For the text-containing cell, return its midpoint in (X, Y) coordinate format. 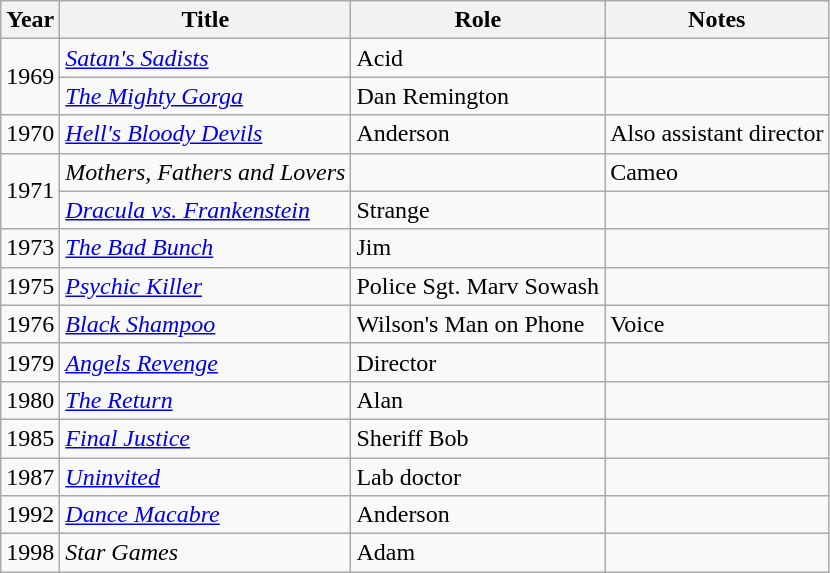
Black Shampoo (206, 324)
Jim (478, 248)
Angels Revenge (206, 362)
Voice (717, 324)
1971 (30, 191)
Psychic Killer (206, 286)
Hell's Bloody Devils (206, 134)
1969 (30, 77)
1992 (30, 515)
Also assistant director (717, 134)
Mothers, Fathers and Lovers (206, 172)
1980 (30, 400)
Role (478, 20)
Final Justice (206, 438)
Wilson's Man on Phone (478, 324)
Alan (478, 400)
Year (30, 20)
1998 (30, 553)
Uninvited (206, 477)
The Mighty Gorga (206, 96)
1976 (30, 324)
The Return (206, 400)
Lab doctor (478, 477)
1987 (30, 477)
Acid (478, 58)
Notes (717, 20)
Title (206, 20)
Cameo (717, 172)
1975 (30, 286)
Strange (478, 210)
1985 (30, 438)
Director (478, 362)
Sheriff Bob (478, 438)
Adam (478, 553)
Dan Remington (478, 96)
Dracula vs. Frankenstein (206, 210)
Dance Macabre (206, 515)
Star Games (206, 553)
1979 (30, 362)
Satan's Sadists (206, 58)
1973 (30, 248)
The Bad Bunch (206, 248)
Police Sgt. Marv Sowash (478, 286)
1970 (30, 134)
